Determine the [X, Y] coordinate at the center of the cell enclosing the given text.  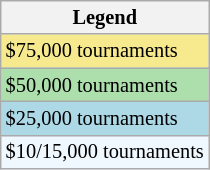
Legend [105, 17]
$75,000 tournaments [105, 51]
$25,000 tournaments [105, 118]
$50,000 tournaments [105, 85]
$10/15,000 tournaments [105, 152]
